Identify which cell holds the provided text, then report its [X, Y] central coordinate. 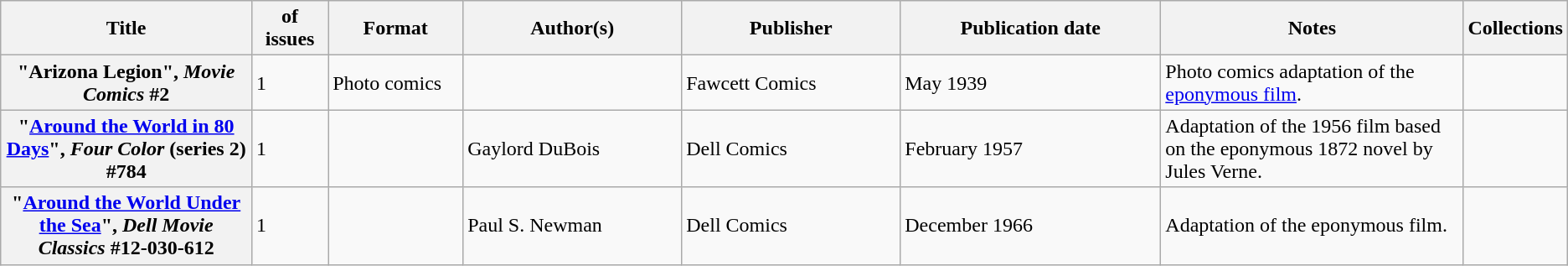
February 1957 [1030, 149]
Notes [1312, 29]
Paul S. Newman [573, 226]
Photo comics [395, 82]
Format [395, 29]
Gaylord DuBois [573, 149]
Publication date [1030, 29]
Adaptation of the eponymous film. [1312, 226]
May 1939 [1030, 82]
Author(s) [573, 29]
of issues [290, 29]
Fawcett Comics [791, 82]
Photo comics adaptation of the eponymous film. [1312, 82]
Adaptation of the 1956 film based on the eponymous 1872 novel by Jules Verne. [1312, 149]
December 1966 [1030, 226]
Collections [1515, 29]
"Around the World Under the Sea", Dell Movie Classics #12-030-612 [126, 226]
Title [126, 29]
"Arizona Legion", Movie Comics #2 [126, 82]
"Around the World in 80 Days", Four Color (series 2) #784 [126, 149]
Publisher [791, 29]
